Find where the given text appears and provide that cell's center as [x, y] coordinate. 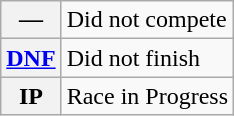
Race in Progress [147, 96]
DNF [31, 58]
Did not compete [147, 20]
IP [31, 96]
Did not finish [147, 58]
— [31, 20]
